Find where the given text appears and provide that cell's center as [x, y] coordinate. 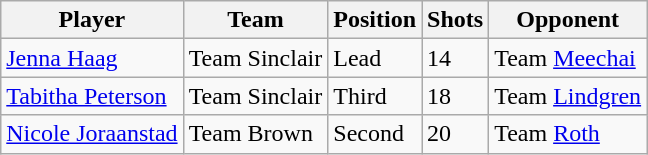
Third [375, 96]
14 [456, 58]
Shots [456, 20]
20 [456, 134]
Team Brown [256, 134]
Tabitha Peterson [92, 96]
18 [456, 96]
Team Roth [568, 134]
Player [92, 20]
Opponent [568, 20]
Team Lindgren [568, 96]
Nicole Joraanstad [92, 134]
Second [375, 134]
Team [256, 20]
Team Meechai [568, 58]
Lead [375, 58]
Position [375, 20]
Jenna Haag [92, 58]
